Capture the cell that displays the provided text and extract its (X, Y) central coordinate. 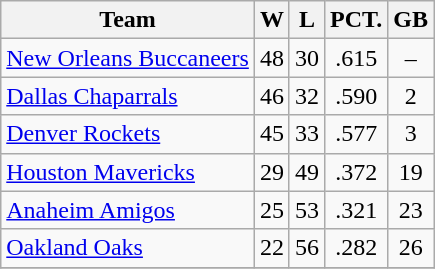
L (306, 20)
45 (272, 134)
3 (411, 134)
Anaheim Amigos (128, 210)
New Orleans Buccaneers (128, 58)
23 (411, 210)
53 (306, 210)
– (411, 58)
Dallas Chaparrals (128, 96)
25 (272, 210)
56 (306, 248)
.372 (356, 172)
19 (411, 172)
W (272, 20)
.321 (356, 210)
Team (128, 20)
32 (306, 96)
22 (272, 248)
PCT. (356, 20)
.282 (356, 248)
Denver Rockets (128, 134)
2 (411, 96)
46 (272, 96)
Oakland Oaks (128, 248)
30 (306, 58)
49 (306, 172)
26 (411, 248)
29 (272, 172)
GB (411, 20)
.590 (356, 96)
Houston Mavericks (128, 172)
48 (272, 58)
33 (306, 134)
.577 (356, 134)
.615 (356, 58)
